Identify which cell holds the provided text, then report its (X, Y) central coordinate. 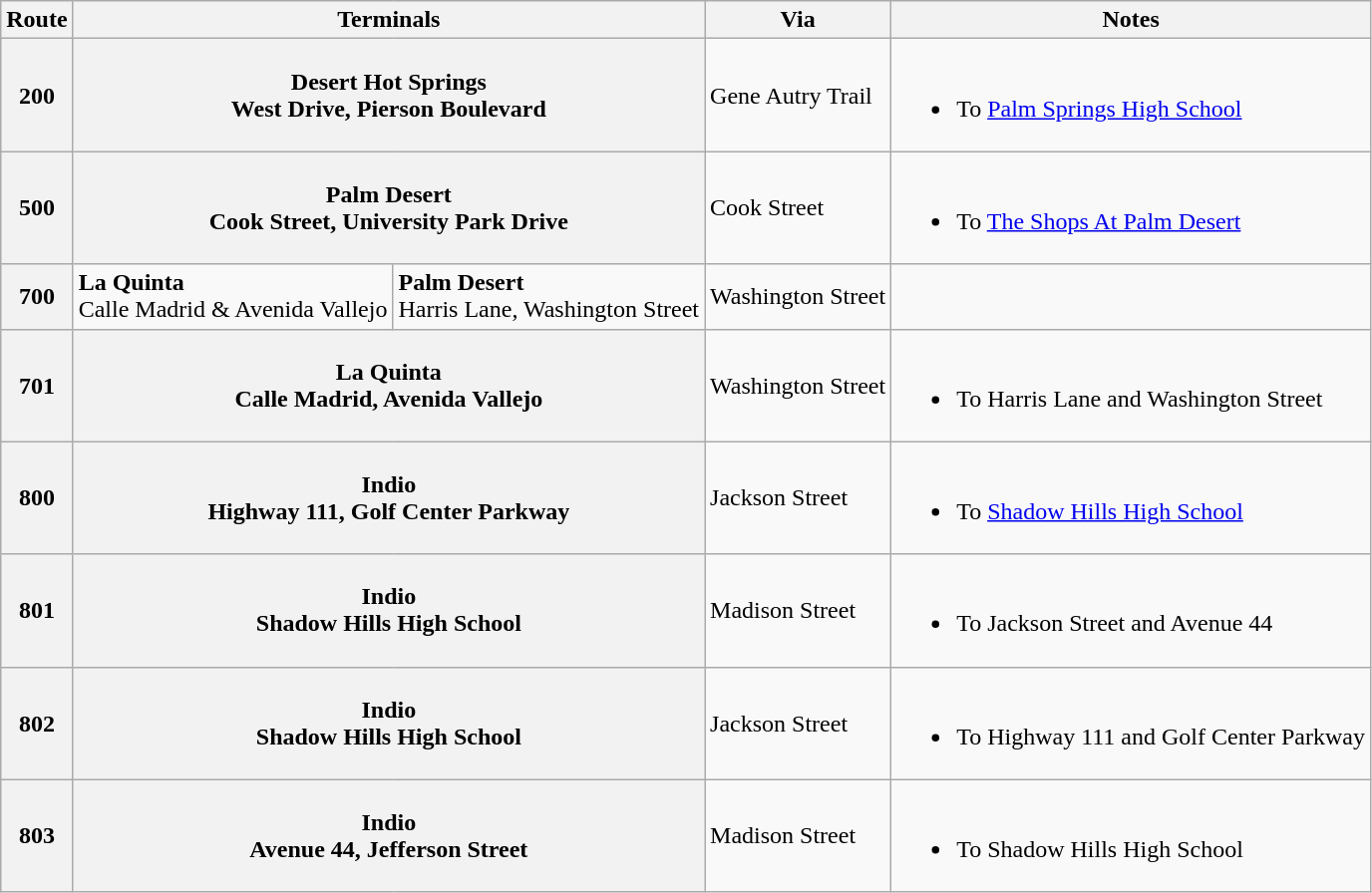
To The Shops At Palm Desert (1131, 207)
To Harris Lane and Washington Street (1131, 385)
To Jackson Street and Avenue 44 (1131, 610)
701 (37, 385)
802 (37, 724)
To Highway 111 and Golf Center Parkway (1131, 724)
Notes (1131, 20)
IndioHighway 111, Golf Center Parkway (389, 498)
700 (37, 297)
Palm DesertCook Street, University Park Drive (389, 207)
500 (37, 207)
La QuintaCalle Madrid, Avenida Vallejo (389, 385)
200 (37, 96)
Via (798, 20)
801 (37, 610)
La QuintaCalle Madrid & Avenida Vallejo (233, 297)
Cook Street (798, 207)
IndioAvenue 44, Jefferson Street (389, 835)
Palm DesertHarris Lane, Washington Street (548, 297)
Route (37, 20)
To Palm Springs High School (1131, 96)
800 (37, 498)
803 (37, 835)
Desert Hot SpringsWest Drive, Pierson Boulevard (389, 96)
Gene Autry Trail (798, 96)
Terminals (389, 20)
